Search for the cell housing the specified text and yield its [x, y] center coordinate. 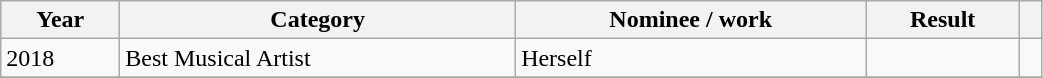
Result [943, 20]
Year [60, 20]
Herself [691, 58]
Nominee / work [691, 20]
Category [318, 20]
Best Musical Artist [318, 58]
2018 [60, 58]
